Return [x, y] of the center of cell containing provided text 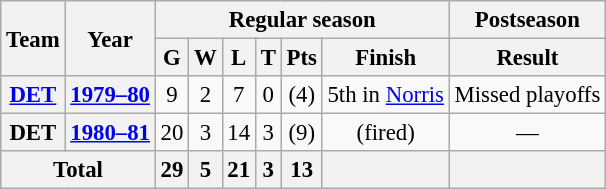
9 [172, 95]
(4) [302, 95]
Finish [386, 58]
W [206, 58]
T [268, 58]
21 [238, 170]
Regular season [302, 20]
Total [78, 170]
1980–81 [110, 133]
0 [268, 95]
5th in Norris [386, 95]
13 [302, 170]
7 [238, 95]
2 [206, 95]
(fired) [386, 133]
(9) [302, 133]
Pts [302, 58]
— [527, 133]
L [238, 58]
29 [172, 170]
Year [110, 38]
20 [172, 133]
G [172, 58]
1979–80 [110, 95]
5 [206, 170]
Result [527, 58]
14 [238, 133]
Team [33, 38]
Postseason [527, 20]
Missed playoffs [527, 95]
